Locate the cell with the specified text and output its [x, y] center coordinate. 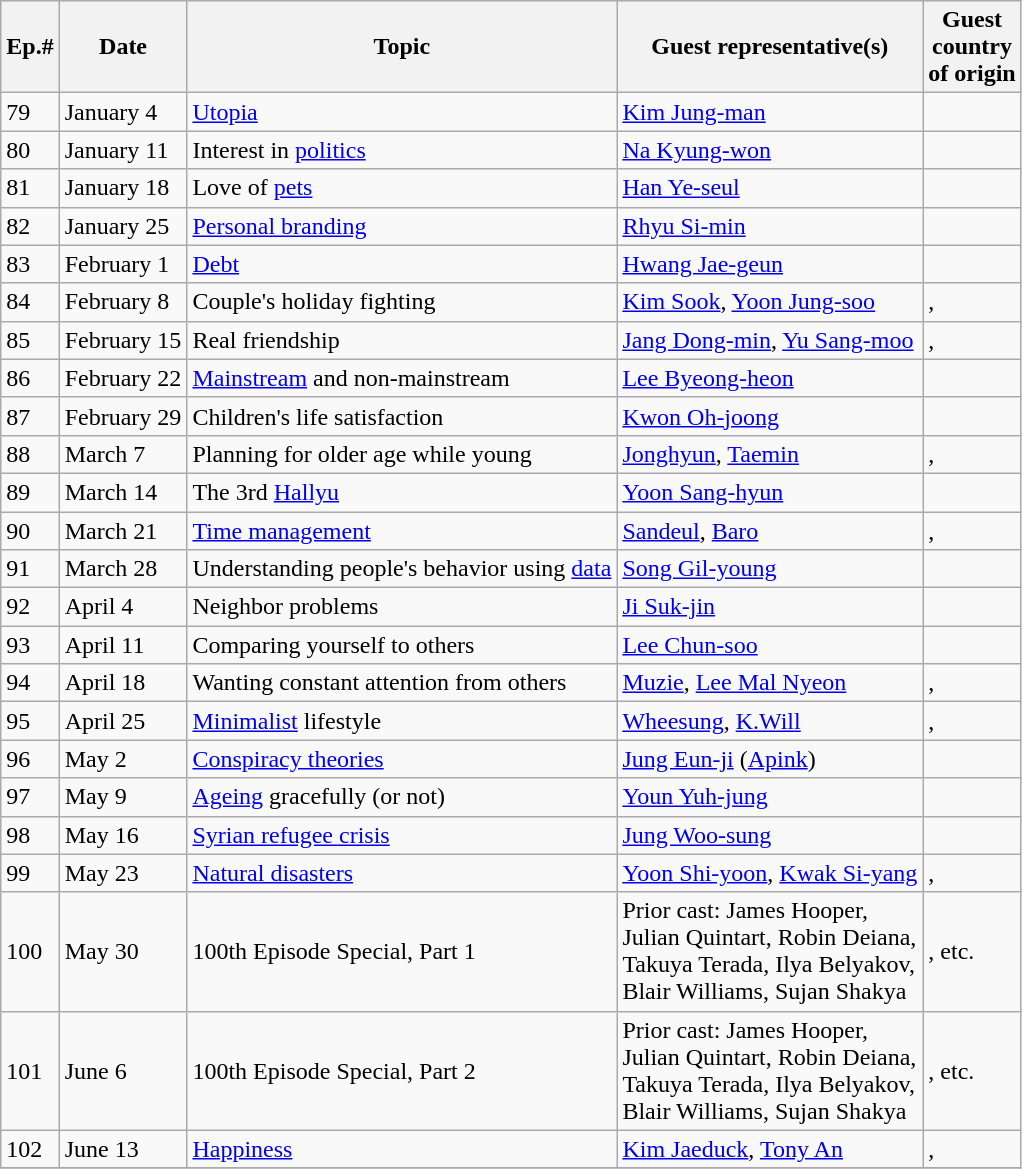
86 [30, 378]
Jung Eun-ji (Apink) [770, 759]
Utopia [402, 112]
Lee Chun-soo [770, 645]
Jung Woo-sung [770, 835]
85 [30, 340]
Date [123, 47]
Ji Suk-jin [770, 607]
Conspiracy theories [402, 759]
Song Gil-young [770, 569]
102 [30, 1149]
May 23 [123, 873]
Mainstream and non-mainstream [402, 378]
April 25 [123, 721]
88 [30, 454]
May 9 [123, 797]
Debt [402, 264]
January 18 [123, 188]
95 [30, 721]
April 11 [123, 645]
Na Kyung-won [770, 150]
92 [30, 607]
Comparing yourself to others [402, 645]
January 4 [123, 112]
Rhyu Si-min [770, 226]
90 [30, 531]
March 28 [123, 569]
February 22 [123, 378]
Neighbor problems [402, 607]
February 15 [123, 340]
Ageing gracefully (or not) [402, 797]
82 [30, 226]
93 [30, 645]
February 29 [123, 416]
Interest in politics [402, 150]
Planning for older age while young [402, 454]
100th Episode Special, Part 2 [402, 1070]
March 7 [123, 454]
94 [30, 683]
Time management [402, 531]
April 18 [123, 683]
May 30 [123, 952]
Kim Jaeduck, Tony An [770, 1149]
Natural disasters [402, 873]
Sandeul, Baro [770, 531]
Kwon Oh-joong [770, 416]
Youn Yuh-jung [770, 797]
Yoon Shi-yoon, Kwak Si-yang [770, 873]
Syrian refugee crisis [402, 835]
June 13 [123, 1149]
Jang Dong-min, Yu Sang-moo [770, 340]
Kim Sook, Yoon Jung-soo [770, 302]
Jonghyun, Taemin [770, 454]
Real friendship [402, 340]
Minimalist lifestyle [402, 721]
80 [30, 150]
100th Episode Special, Part 1 [402, 952]
91 [30, 569]
Ep.# [30, 47]
May 2 [123, 759]
Wheesung, K.Will [770, 721]
Children's life satisfaction [402, 416]
January 11 [123, 150]
June 6 [123, 1070]
Yoon Sang-hyun [770, 492]
Kim Jung-man [770, 112]
100 [30, 952]
Topic [402, 47]
98 [30, 835]
Lee Byeong-heon [770, 378]
February 1 [123, 264]
April 4 [123, 607]
97 [30, 797]
Understanding people's behavior using data [402, 569]
84 [30, 302]
January 25 [123, 226]
Wanting constant attention from others [402, 683]
March 21 [123, 531]
Guest representative(s) [770, 47]
79 [30, 112]
Love of pets [402, 188]
99 [30, 873]
February 8 [123, 302]
Guestcountryof origin [972, 47]
96 [30, 759]
87 [30, 416]
101 [30, 1070]
Han Ye-seul [770, 188]
March 14 [123, 492]
83 [30, 264]
89 [30, 492]
Happiness [402, 1149]
May 16 [123, 835]
Muzie, Lee Mal Nyeon [770, 683]
Couple's holiday fighting [402, 302]
Hwang Jae-geun [770, 264]
81 [30, 188]
The 3rd Hallyu [402, 492]
Personal branding [402, 226]
